Scan for the cell matching the given text and deliver its [x, y] coordinate at center. 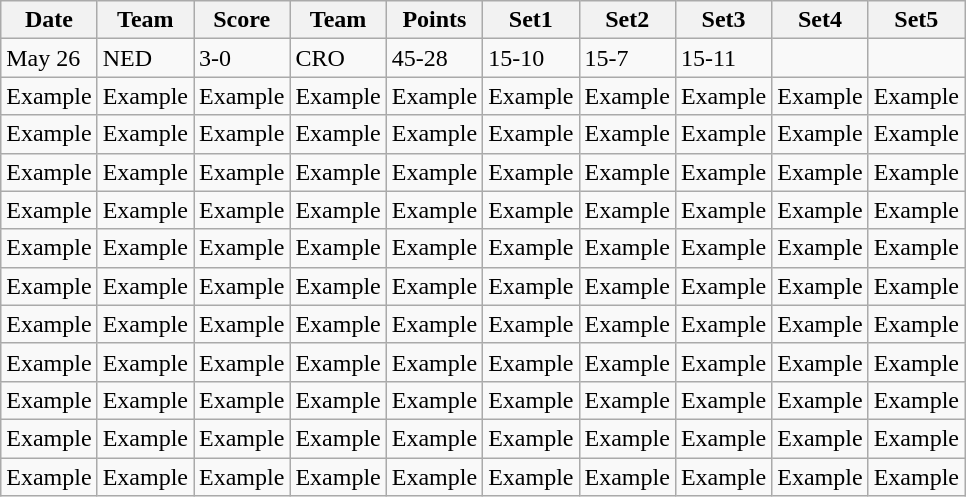
Set2 [627, 20]
15-7 [627, 58]
Score [242, 20]
NED [145, 58]
15-10 [531, 58]
3-0 [242, 58]
Set5 [916, 20]
Date [49, 20]
15-11 [723, 58]
Points [434, 20]
CRO [338, 58]
Set4 [820, 20]
May 26 [49, 58]
45-28 [434, 58]
Set3 [723, 20]
Set1 [531, 20]
